Scan for the cell matching the given text and deliver its (x, y) coordinate at center. 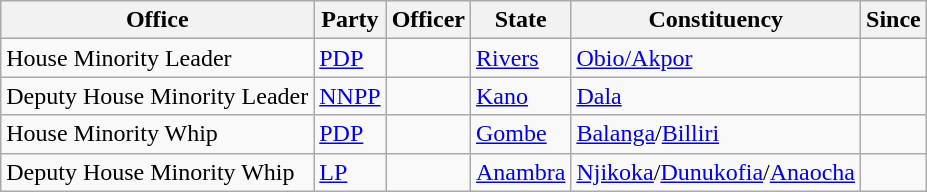
Office (158, 20)
Obio/Akpor (716, 58)
Gombe (521, 134)
Since (894, 20)
Officer (428, 20)
Anambra (521, 172)
NNPP (350, 96)
Constituency (716, 20)
House Minority Whip (158, 134)
Rivers (521, 58)
Njikoka/Dunukofia/Anaocha (716, 172)
Dala (716, 96)
LP (350, 172)
Deputy House Minority Whip (158, 172)
House Minority Leader (158, 58)
Party (350, 20)
Kano (521, 96)
State (521, 20)
Deputy House Minority Leader (158, 96)
Balanga/Billiri (716, 134)
